Capture the cell that displays the provided text and extract its [x, y] central coordinate. 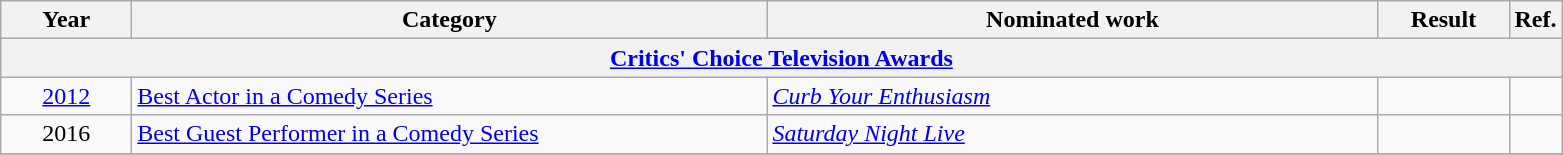
Curb Your Enthusiasm [1072, 96]
Result [1444, 20]
2016 [66, 134]
2012 [66, 96]
Best Guest Performer in a Comedy Series [450, 134]
Year [66, 20]
Ref. [1536, 20]
Category [450, 20]
Saturday Night Live [1072, 134]
Nominated work [1072, 20]
Best Actor in a Comedy Series [450, 96]
Critics' Choice Television Awards [782, 58]
